Identify which cell holds the provided text, then report its (X, Y) central coordinate. 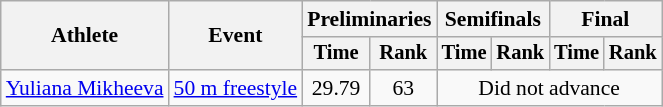
Semifinals (493, 19)
50 m freestyle (236, 88)
Preliminaries (369, 19)
Athlete (85, 36)
Yuliana Mikheeva (85, 88)
29.79 (336, 88)
Did not advance (550, 88)
63 (404, 88)
Event (236, 36)
Final (605, 19)
